Return [X, Y] of the center of cell containing provided text 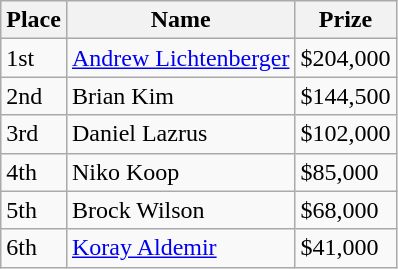
Place [34, 20]
$102,000 [346, 134]
3rd [34, 134]
Prize [346, 20]
Niko Koop [180, 172]
6th [34, 248]
$144,500 [346, 96]
Daniel Lazrus [180, 134]
4th [34, 172]
Name [180, 20]
Brian Kim [180, 96]
$204,000 [346, 58]
$41,000 [346, 248]
1st [34, 58]
5th [34, 210]
Koray Aldemir [180, 248]
Andrew Lichtenberger [180, 58]
$85,000 [346, 172]
Brock Wilson [180, 210]
$68,000 [346, 210]
2nd [34, 96]
